For the text-containing cell, return its midpoint in (x, y) coordinate format. 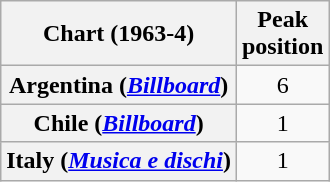
6 (282, 85)
Argentina (Billboard) (119, 85)
Chile (Billboard) (119, 123)
Chart (1963-4) (119, 34)
Italy (Musica e dischi) (119, 161)
Peakposition (282, 34)
